Extract the (X, Y) coordinate from the center of the cell holding the provided text.  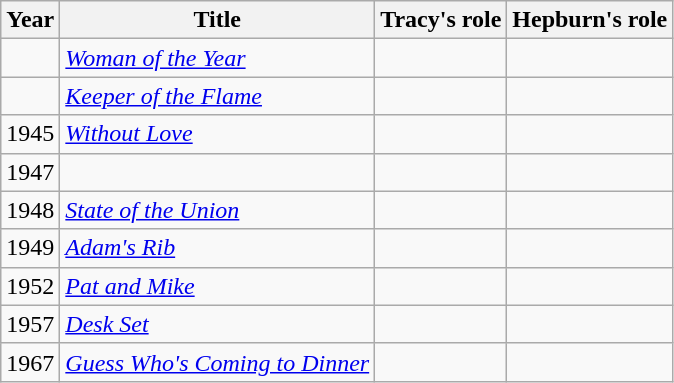
Woman of the Year (218, 58)
Tracy's role (441, 20)
1949 (30, 248)
1948 (30, 210)
1957 (30, 324)
State of the Union (218, 210)
Year (30, 20)
Pat and Mike (218, 286)
1967 (30, 362)
Without Love (218, 134)
Hepburn's role (590, 20)
Keeper of the Flame (218, 96)
Guess Who's Coming to Dinner (218, 362)
1952 (30, 286)
1945 (30, 134)
Title (218, 20)
1947 (30, 172)
Desk Set (218, 324)
Adam's Rib (218, 248)
